Identify which cell holds the provided text, then report its (X, Y) central coordinate. 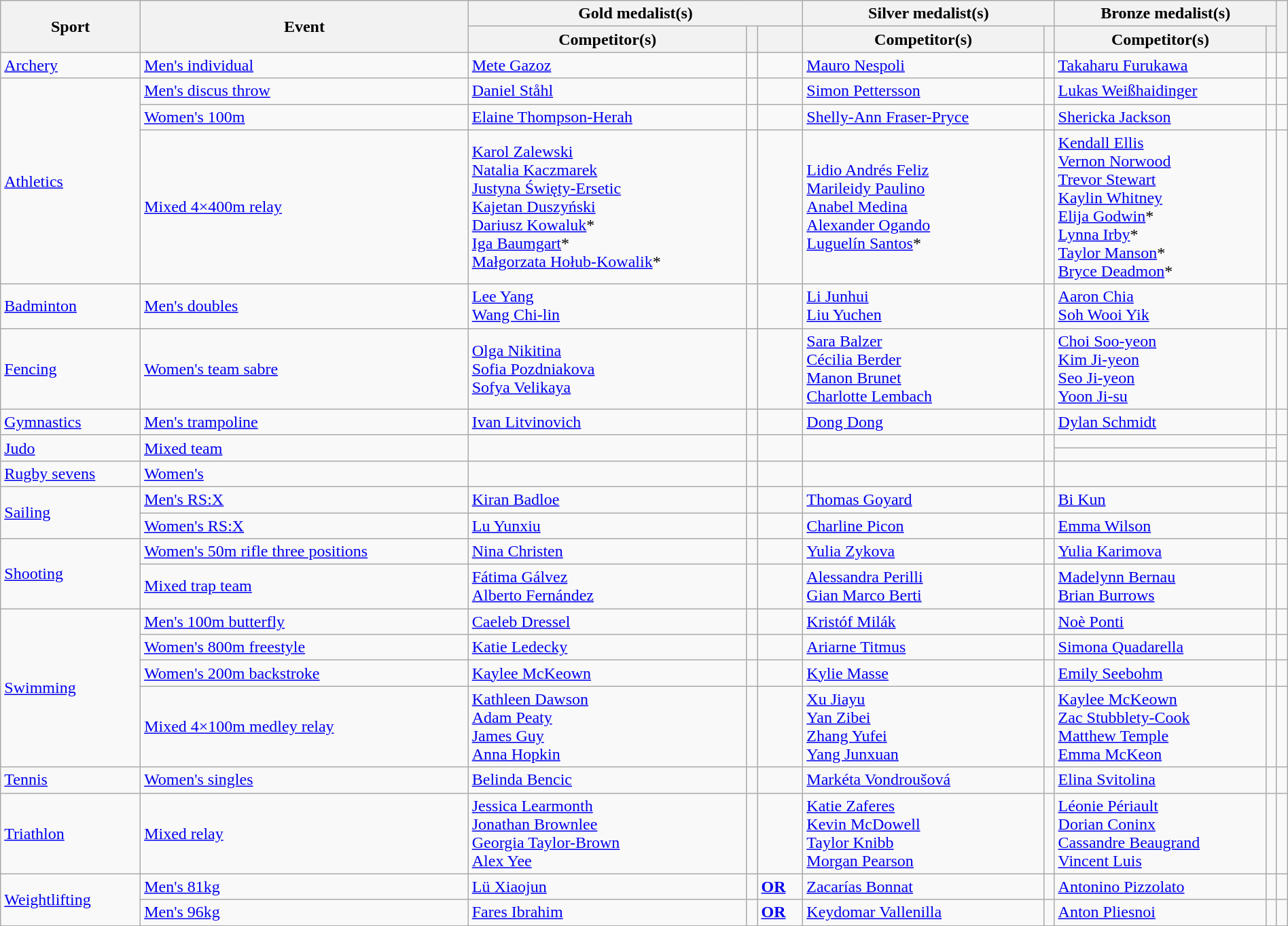
Antonino Pizzolato (1160, 887)
Katie Ledecky (607, 647)
Mixed 4×100m medley relay (304, 727)
Gold medalist(s) (636, 14)
Kylie Masse (924, 673)
Shericka Jackson (1160, 117)
Event (304, 26)
Olga NikitinaSofia PozdniakovaSofya Velikaya (607, 368)
Lu Yunxiu (607, 525)
Sara BalzerCécilia BerderManon BrunetCharlotte Lembach (924, 368)
Women's 100m (304, 117)
Dong Dong (924, 422)
Men's 81kg (304, 887)
Silver medalist(s) (929, 14)
Triathlon (71, 833)
Daniel Ståhl (607, 91)
Badminton (71, 306)
Rugby sevens (71, 474)
Katie ZaferesKevin McDowellTaylor KnibbMorgan Pearson (924, 833)
Sailing (71, 512)
Mixed 4×400m relay (304, 207)
Women's 800m freestyle (304, 647)
Kiran Badloe (607, 499)
Léonie PériaultDorian ConinxCassandre BeaugrandVincent Luis (1160, 833)
Lü Xiaojun (607, 887)
Weightlifting (71, 900)
Men's trampoline (304, 422)
Markéta Vondroušová (924, 780)
Anton Pliesnoi (1160, 912)
Women's team sabre (304, 368)
Emma Wilson (1160, 525)
Madelynn BernauBrian Burrows (1160, 587)
Li JunhuiLiu Yuchen (924, 306)
Fencing (71, 368)
Shooting (71, 573)
Fares Ibrahim (607, 912)
Simon Pettersson (924, 91)
Elaine Thompson-Herah (607, 117)
Kaylee McKeownZac Stubblety-CookMatthew TempleEmma McKeon (1160, 727)
Fátima GálvezAlberto Fernández (607, 587)
Men's 96kg (304, 912)
Mixed trap team (304, 587)
Nina Christen (607, 552)
Men's 100m butterfly (304, 622)
Men's discus throw (304, 91)
Men's RS:X (304, 499)
Ivan Litvinovich (607, 422)
Belinda Bencic (607, 780)
Bi Kun (1160, 499)
Yulia Karimova (1160, 552)
Lee YangWang Chi-lin (607, 306)
Swimming (71, 688)
Women's (304, 474)
Jessica LearmonthJonathan BrownleeGeorgia Taylor-BrownAlex Yee (607, 833)
Zacarías Bonnat (924, 887)
Kendall EllisVernon NorwoodTrevor StewartKaylin WhitneyElija Godwin*Lynna Irby*Taylor Manson*Bryce Deadmon* (1160, 207)
Emily Seebohm (1160, 673)
Men's individual (304, 65)
Mete Gazoz (607, 65)
Mixed team (304, 448)
Caeleb Dressel (607, 622)
Karol ZalewskiNatalia KaczmarekJustyna Święty-ErseticKajetan DuszyńskiDariusz Kowaluk*Iga Baumgart*Małgorzata Hołub-Kowalik* (607, 207)
Kaylee McKeown (607, 673)
Archery (71, 65)
Women's 200m backstroke (304, 673)
Choi Soo-yeonKim Ji-yeonSeo Ji-yeonYoon Ji-su (1160, 368)
Simona Quadarella (1160, 647)
Alessandra PerilliGian Marco Berti (924, 587)
Women's singles (304, 780)
Lidio Andrés FelizMarileidy PaulinoAnabel MedinaAlexander OgandoLuguelín Santos* (924, 207)
Elina Svitolina (1160, 780)
Gymnastics (71, 422)
Lukas Weißhaidinger (1160, 91)
Kathleen DawsonAdam PeatyJames GuyAnna Hopkin (607, 727)
Mauro Nespoli (924, 65)
Shelly-Ann Fraser-Pryce (924, 117)
Athletics (71, 181)
Ariarne Titmus (924, 647)
Aaron ChiaSoh Wooi Yik (1160, 306)
Men's doubles (304, 306)
Tennis (71, 780)
Bronze medalist(s) (1166, 14)
Yulia Zykova (924, 552)
Keydomar Vallenilla (924, 912)
Women's RS:X (304, 525)
Xu JiayuYan ZibeiZhang YufeiYang Junxuan (924, 727)
Sport (71, 26)
Takaharu Furukawa (1160, 65)
Charline Picon (924, 525)
Dylan Schmidt (1160, 422)
Women's 50m rifle three positions (304, 552)
Noè Ponti (1160, 622)
Judo (71, 448)
Mixed relay (304, 833)
Kristóf Milák (924, 622)
Thomas Goyard (924, 499)
